Scan for the cell matching the given text and deliver its [x, y] coordinate at center. 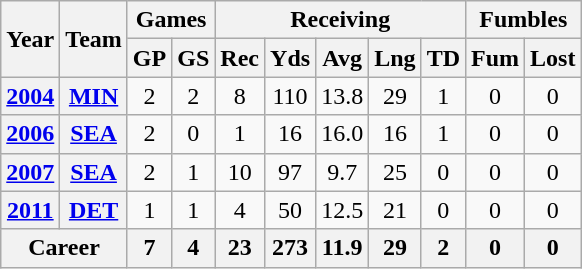
21 [395, 210]
Fum [496, 58]
2011 [30, 210]
13.8 [342, 96]
2004 [30, 96]
DET [94, 210]
Avg [342, 58]
50 [290, 210]
16.0 [342, 134]
Lost [553, 58]
9.7 [342, 172]
TD [443, 58]
Year [30, 39]
25 [395, 172]
Fumbles [524, 20]
Receiving [340, 20]
12.5 [342, 210]
110 [290, 96]
Rec [240, 58]
2006 [30, 134]
MIN [94, 96]
273 [290, 248]
23 [240, 248]
8 [240, 96]
GP [149, 58]
2007 [30, 172]
11.9 [342, 248]
Lng [395, 58]
Career [64, 248]
GS [194, 58]
10 [240, 172]
Yds [290, 58]
7 [149, 248]
Team [94, 39]
97 [290, 172]
Games [170, 20]
